For the text-containing cell, return its midpoint in (X, Y) coordinate format. 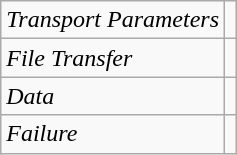
File Transfer (113, 58)
Failure (113, 134)
Data (113, 96)
Transport Parameters (113, 20)
